Capture the cell that displays the provided text and extract its (x, y) central coordinate. 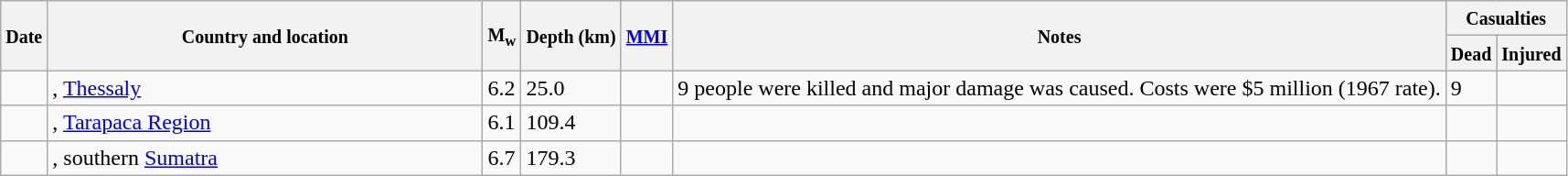
6.1 (502, 123)
6.7 (502, 158)
6.2 (502, 88)
MMI (647, 36)
25.0 (571, 88)
, southern Sumatra (265, 158)
109.4 (571, 123)
, Thessaly (265, 88)
Injured (1531, 53)
Mw (502, 36)
179.3 (571, 158)
, Tarapaca Region (265, 123)
Casualties (1506, 18)
Country and location (265, 36)
9 (1471, 88)
Dead (1471, 53)
Notes (1059, 36)
Depth (km) (571, 36)
9 people were killed and major damage was caused. Costs were $5 million (1967 rate). (1059, 88)
Date (24, 36)
